Capture the cell that displays the provided text and extract its (X, Y) central coordinate. 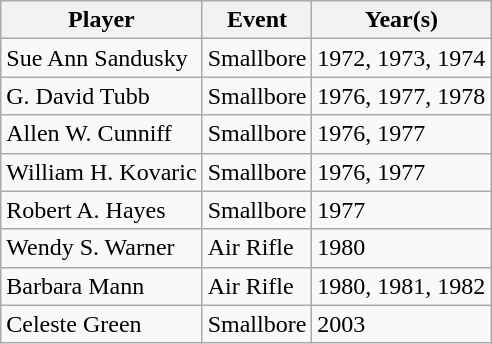
G. David Tubb (102, 96)
Sue Ann Sandusky (102, 58)
Robert A. Hayes (102, 210)
Player (102, 20)
Year(s) (402, 20)
1972, 1973, 1974 (402, 58)
Event (257, 20)
1980, 1981, 1982 (402, 286)
Celeste Green (102, 324)
1980 (402, 248)
Allen W. Cunniff (102, 134)
1977 (402, 210)
1976, 1977, 1978 (402, 96)
Wendy S. Warner (102, 248)
Barbara Mann (102, 286)
2003 (402, 324)
William H. Kovaric (102, 172)
